Find where the given text appears and provide that cell's center as (X, Y) coordinate. 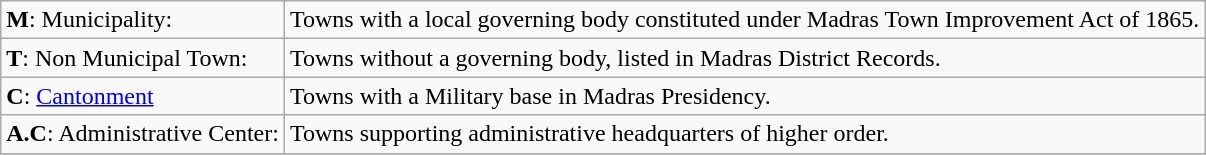
M: Municipality: (143, 20)
Towns with a Military base in Madras Presidency. (744, 96)
C: Cantonment (143, 96)
Towns with a local governing body constituted under Madras Town Improvement Act of 1865. (744, 20)
Towns supporting administrative headquarters of higher order. (744, 134)
Towns without a governing body, listed in Madras District Records. (744, 58)
T: Non Municipal Town: (143, 58)
A.C: Administrative Center: (143, 134)
